Determine the (x, y) coordinate at the center of the cell enclosing the given text.  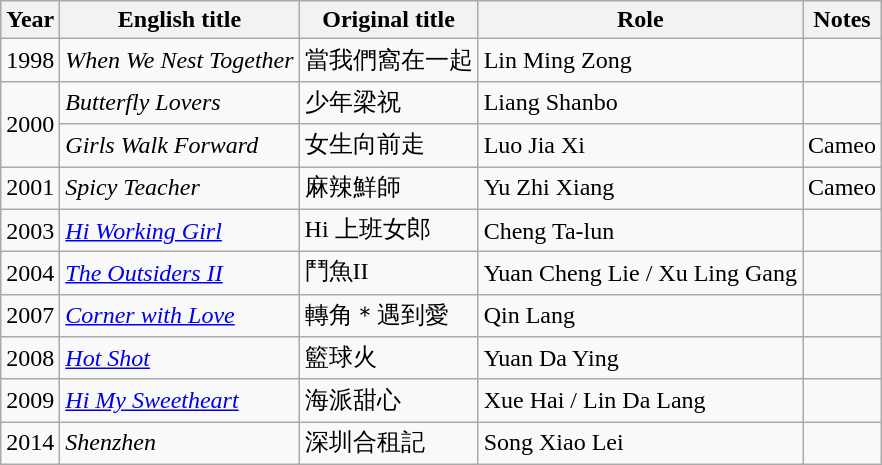
2007 (30, 316)
Hi 上班女郎 (388, 230)
Shenzhen (180, 444)
Hot Shot (180, 358)
Song Xiao Lei (640, 444)
When We Nest Together (180, 60)
女生向前走 (388, 146)
2003 (30, 230)
Yuan Cheng Lie / Xu Ling Gang (640, 274)
2000 (30, 124)
Luo Jia Xi (640, 146)
Corner with Love (180, 316)
Liang Shanbo (640, 102)
2001 (30, 188)
Yu Zhi Xiang (640, 188)
Cheng Ta-lun (640, 230)
當我們窩在一起 (388, 60)
The Outsiders II (180, 274)
深圳合租記 (388, 444)
Xue Hai / Lin Da Lang (640, 400)
Spicy Teacher (180, 188)
Yuan Da Ying (640, 358)
Lin Ming Zong (640, 60)
麻辣鮮師 (388, 188)
2004 (30, 274)
1998 (30, 60)
2009 (30, 400)
Notes (842, 20)
Qin Lang (640, 316)
Butterfly Lovers (180, 102)
籃球火 (388, 358)
轉角＊遇到愛 (388, 316)
2014 (30, 444)
Hi My Sweetheart (180, 400)
Girls Walk Forward (180, 146)
少年梁祝 (388, 102)
Role (640, 20)
Hi Working Girl (180, 230)
2008 (30, 358)
English title (180, 20)
鬥魚II (388, 274)
Year (30, 20)
Original title (388, 20)
海派甜心 (388, 400)
